Find where the given text appears and provide that cell's center as [X, Y] coordinate. 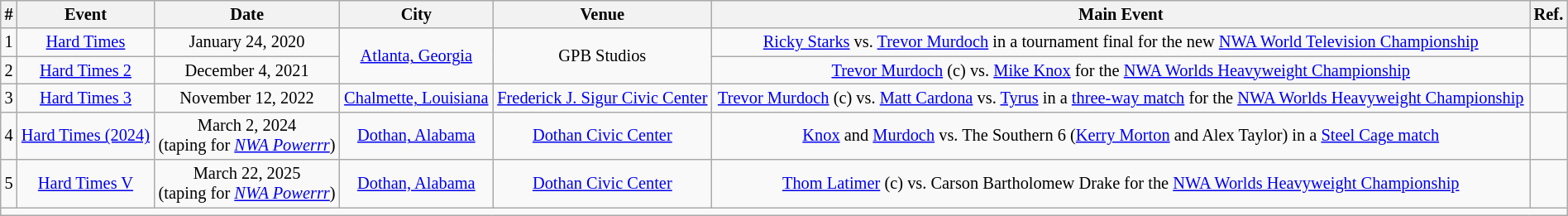
December 4, 2021 [246, 70]
Ref. [1549, 14]
Main Event [1121, 14]
1 [9, 42]
Thom Latimer (c) vs. Carson Bartholomew Drake for the NWA Worlds Heavyweight Championship [1121, 184]
Hard Times 2 [86, 70]
Ricky Starks vs. Trevor Murdoch in a tournament final for the new NWA World Television Championship [1121, 42]
3 [9, 98]
Knox and Murdoch vs. The Southern 6 (Kerry Morton and Alex Taylor) in a Steel Cage match [1121, 136]
City [417, 14]
January 24, 2020 [246, 42]
Trevor Murdoch (c) vs. Mike Knox for the NWA Worlds Heavyweight Championship [1121, 70]
November 12, 2022 [246, 98]
Atlanta, Georgia [417, 56]
Hard Times 3 [86, 98]
2 [9, 70]
March 2, 2024(taping for NWA Powerrr) [246, 136]
5 [9, 184]
# [9, 14]
Hard Times V [86, 184]
Hard Times [86, 42]
4 [9, 136]
Trevor Murdoch (c) vs. Matt Cardona vs. Tyrus in a three-way match for the NWA Worlds Heavyweight Championship [1121, 98]
March 22, 2025(taping for NWA Powerrr) [246, 184]
Date [246, 14]
Chalmette, Louisiana [417, 98]
GPB Studios [602, 56]
Frederick J. Sigur Civic Center [602, 98]
Event [86, 14]
Venue [602, 14]
Hard Times (2024) [86, 136]
